Output the [x, y] coordinate of the center of the cell containing the given text.  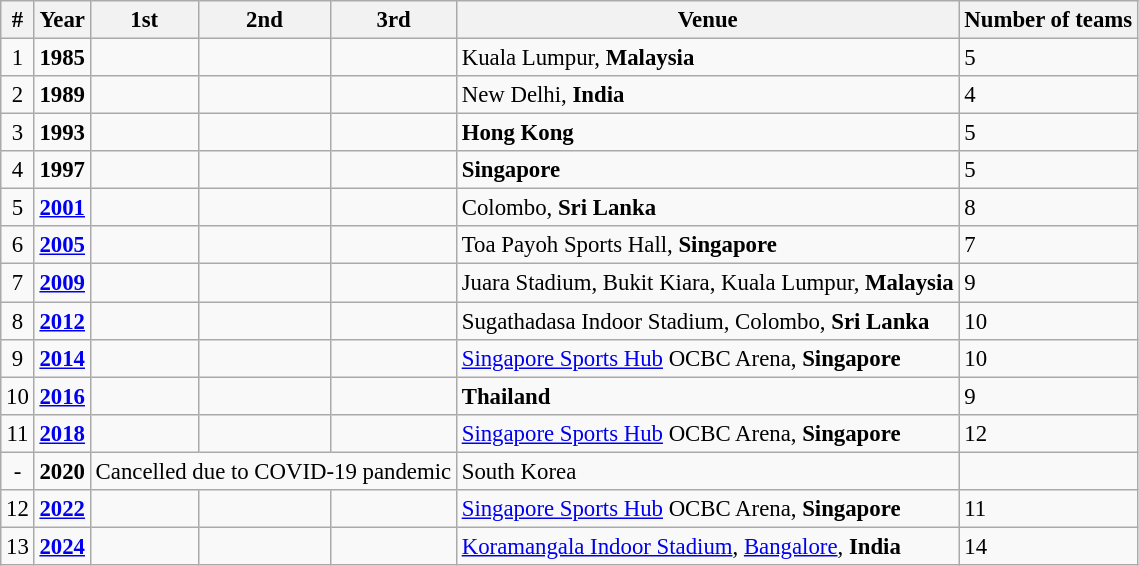
1st [144, 20]
Singapore [708, 170]
2016 [62, 396]
2012 [62, 321]
1985 [62, 58]
13 [18, 546]
2024 [62, 546]
2005 [62, 245]
Hong Kong [708, 133]
Juara Stadium, Bukit Kiara, Kuala Lumpur, Malaysia [708, 283]
2009 [62, 283]
3 [18, 133]
Cancelled due to COVID-19 pandemic [273, 471]
2 [18, 95]
2018 [62, 433]
Sugathadasa Indoor Stadium, Colombo, Sri Lanka [708, 321]
3rd [394, 20]
South Korea [708, 471]
1993 [62, 133]
14 [1048, 546]
Number of teams [1048, 20]
2020 [62, 471]
Kuala Lumpur, Malaysia [708, 58]
1997 [62, 170]
Venue [708, 20]
- [18, 471]
2022 [62, 509]
# [18, 20]
2014 [62, 358]
2001 [62, 208]
New Delhi, India [708, 95]
Toa Payoh Sports Hall, Singapore [708, 245]
Year [62, 20]
Colombo, Sri Lanka [708, 208]
1989 [62, 95]
Koramangala Indoor Stadium, Bangalore, India [708, 546]
Thailand [708, 396]
2nd [264, 20]
1 [18, 58]
6 [18, 245]
